Detect which cell encompasses the target text, then output its [x, y] center coordinate. 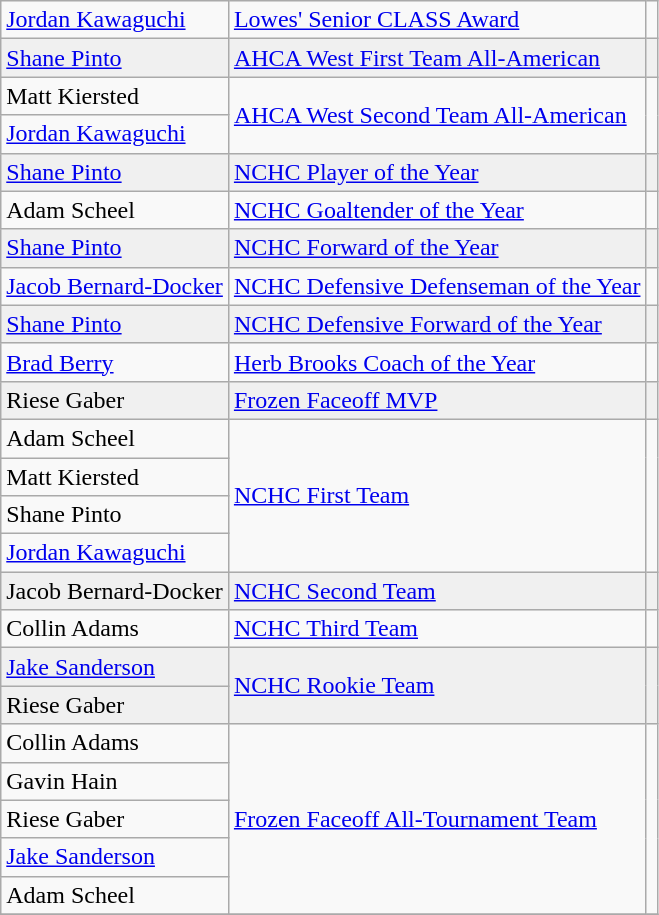
NCHC First Team [437, 495]
Brad Berry [115, 362]
Frozen Faceoff MVP [437, 400]
NCHC Third Team [437, 629]
Herb Brooks Coach of the Year [437, 362]
Gavin Hain [115, 781]
NCHC Defensive Forward of the Year [437, 324]
Lowes' Senior CLASS Award [437, 20]
AHCA West Second Team All-American [437, 115]
NCHC Player of the Year [437, 172]
Frozen Faceoff All-Tournament Team [437, 819]
NCHC Second Team [437, 591]
NCHC Forward of the Year [437, 248]
NCHC Rookie Team [437, 686]
NCHC Defensive Defenseman of the Year [437, 286]
AHCA West First Team All-American [437, 58]
NCHC Goaltender of the Year [437, 210]
